For the text-containing cell, return its midpoint in [X, Y] coordinate format. 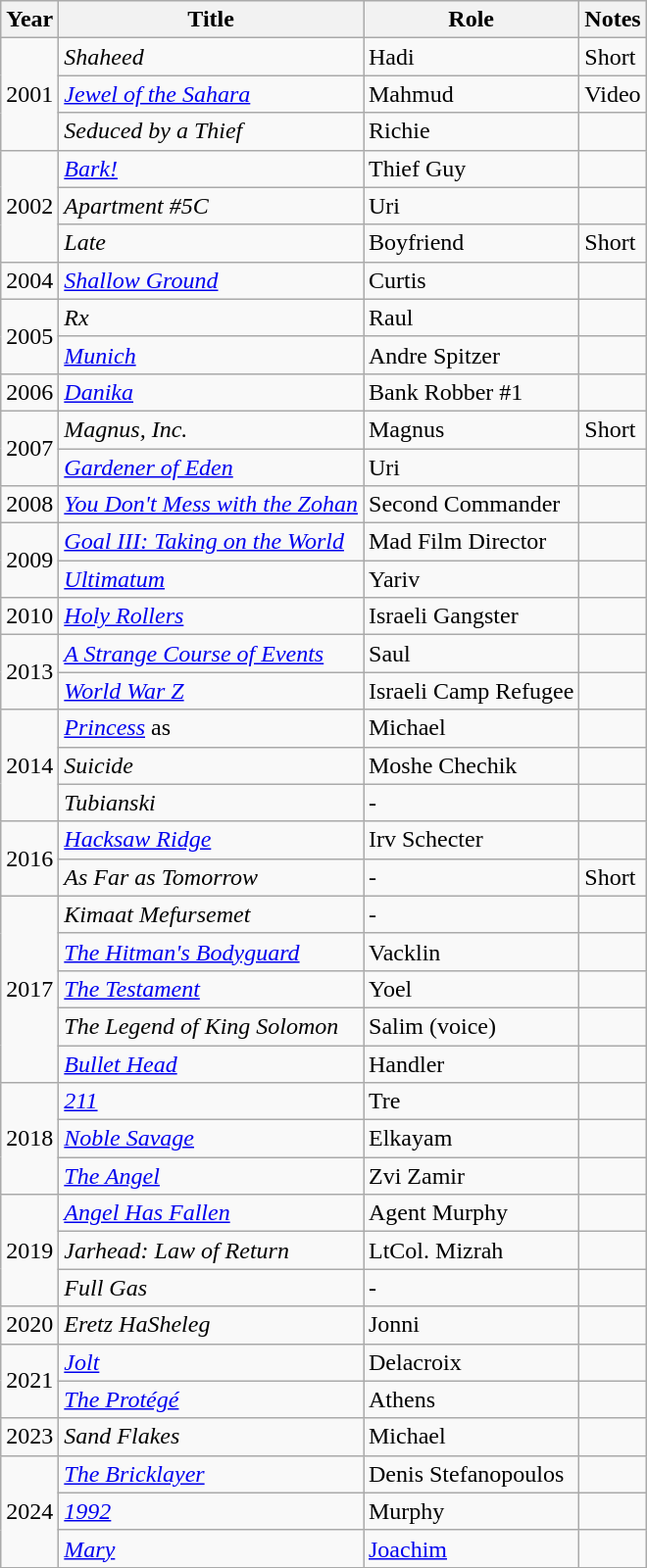
Ultimatum [212, 579]
2005 [29, 336]
2014 [29, 765]
World War Z [212, 691]
2007 [29, 448]
Delacroix [471, 1362]
Elkayam [471, 1139]
Richie [471, 131]
Vacklin [471, 952]
As Far as Tomorrow [212, 877]
Salim (voice) [471, 1026]
Moshe Chechik [471, 765]
Denis Stefanopoulos [471, 1474]
Jarhead: Law of Return [212, 1250]
Zvi Zamir [471, 1176]
Apartment #5C [212, 206]
Role [471, 20]
The Hitman's Bodyguard [212, 952]
The Legend of King Solomon [212, 1026]
Kimaat Mefursemet [212, 914]
LtCol. Mizrah [471, 1250]
Murphy [471, 1511]
The Bricklayer [212, 1474]
2020 [29, 1325]
2004 [29, 280]
You Don't Mess with the Zohan [212, 505]
Danika [212, 392]
Tre [471, 1102]
Angel Has Fallen [212, 1213]
Noble Savage [212, 1139]
2017 [29, 989]
Princess as [212, 728]
Jewel of the Sahara [212, 94]
Bank Robber #1 [471, 392]
2010 [29, 616]
Handler [471, 1063]
Eretz HaSheleg [212, 1325]
2001 [29, 94]
Shallow Ground [212, 280]
2002 [29, 206]
Saul [471, 654]
Bark! [212, 169]
Video [613, 94]
Late [212, 243]
Hacksaw Ridge [212, 840]
Rx [212, 318]
Hadi [471, 57]
Agent Murphy [471, 1213]
The Testament [212, 989]
Holy Rollers [212, 616]
Title [212, 20]
Year [29, 20]
Magnus, Inc. [212, 429]
2024 [29, 1511]
Jolt [212, 1362]
Irv Schecter [471, 840]
Raul [471, 318]
Magnus [471, 429]
Boyfriend [471, 243]
Munich [212, 355]
Shaheed [212, 57]
Yoel [471, 989]
2009 [29, 561]
2013 [29, 672]
Curtis [471, 280]
The Angel [212, 1176]
Goal III: Taking on the World [212, 542]
Yariv [471, 579]
Sand Flakes [212, 1437]
Israeli Camp Refugee [471, 691]
Mahmud [471, 94]
Athens [471, 1399]
Second Commander [471, 505]
Tubianski [212, 803]
Seduced by a Thief [212, 131]
1992 [212, 1511]
Mad Film Director [471, 542]
Notes [613, 20]
2006 [29, 392]
A Strange Course of Events [212, 654]
Thief Guy [471, 169]
Andre Spitzer [471, 355]
211 [212, 1102]
Suicide [212, 765]
2021 [29, 1381]
Mary [212, 1548]
2023 [29, 1437]
2008 [29, 505]
2016 [29, 858]
Jonni [471, 1325]
The Protégé [212, 1399]
2018 [29, 1139]
Israeli Gangster [471, 616]
2019 [29, 1250]
Gardener of Eden [212, 467]
Joachim [471, 1548]
Bullet Head [212, 1063]
Full Gas [212, 1288]
